Determine the (x, y) coordinate at the center of the cell enclosing the given text.  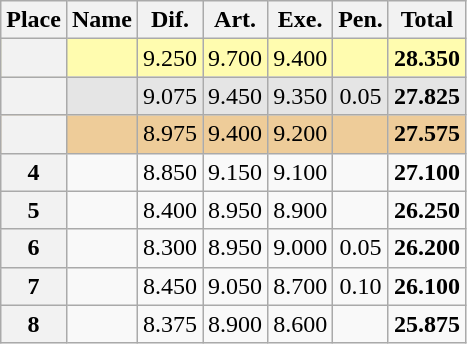
Art. (236, 20)
25.875 (426, 324)
Total (426, 20)
9.200 (300, 134)
6 (34, 248)
0.10 (361, 286)
8.400 (170, 210)
27.575 (426, 134)
9.100 (300, 172)
27.825 (426, 96)
8.850 (170, 172)
9.450 (236, 96)
26.250 (426, 210)
9.050 (236, 286)
8 (34, 324)
Place (34, 20)
28.350 (426, 58)
Name (102, 20)
9.700 (236, 58)
8.975 (170, 134)
9.150 (236, 172)
Dif. (170, 20)
Pen. (361, 20)
8.700 (300, 286)
5 (34, 210)
8.600 (300, 324)
9.250 (170, 58)
26.200 (426, 248)
8.300 (170, 248)
26.100 (426, 286)
9.000 (300, 248)
4 (34, 172)
27.100 (426, 172)
Exe. (300, 20)
7 (34, 286)
8.450 (170, 286)
9.350 (300, 96)
8.375 (170, 324)
9.075 (170, 96)
